Determine the (X, Y) coordinate at the center of the cell enclosing the given text.  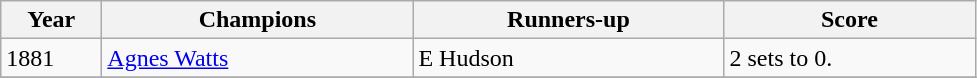
Year (52, 20)
Score (850, 20)
1881 (52, 58)
Champions (258, 20)
Runners-up (568, 20)
Agnes Watts (258, 58)
2 sets to 0. (850, 58)
E Hudson (568, 58)
